Pinpoint the cell where the given text exists, returning its (x, y) midpoint coordinate. 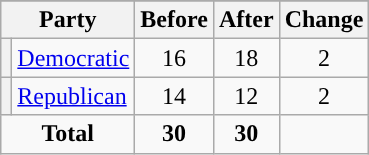
16 (174, 58)
14 (174, 96)
Before (174, 20)
18 (246, 58)
Change (324, 20)
Republican (74, 96)
After (246, 20)
12 (246, 96)
Democratic (74, 58)
Total (68, 134)
Party (68, 20)
